Locate the cell with the specified text and output its (x, y) center coordinate. 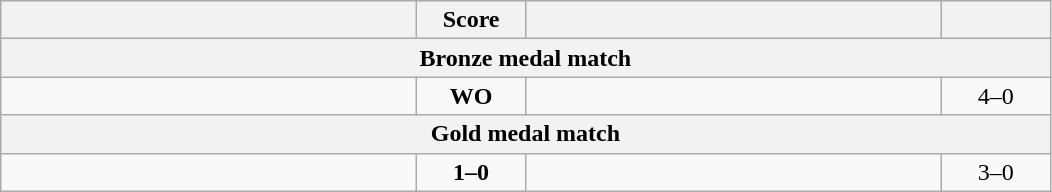
Gold medal match (526, 134)
Score (472, 20)
3–0 (996, 172)
4–0 (996, 96)
WO (472, 96)
1–0 (472, 172)
Bronze medal match (526, 58)
